Output the (X, Y) coordinate of the center of the cell containing the given text.  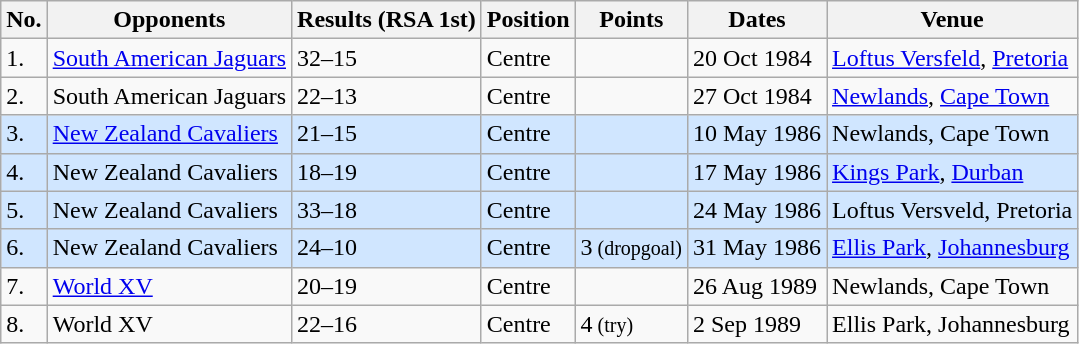
Points (631, 20)
Results (RSA 1st) (387, 20)
3 (dropgoal) (631, 248)
1. (24, 58)
7. (24, 286)
22–13 (387, 96)
4. (24, 172)
4 (try) (631, 324)
8. (24, 324)
Dates (756, 20)
20–19 (387, 286)
5. (24, 210)
24 May 1986 (756, 210)
Opponents (169, 20)
20 Oct 1984 (756, 58)
17 May 1986 (756, 172)
21–15 (387, 134)
22–16 (387, 324)
27 Oct 1984 (756, 96)
2. (24, 96)
3. (24, 134)
10 May 1986 (756, 134)
26 Aug 1989 (756, 286)
Kings Park, Durban (952, 172)
Venue (952, 20)
Loftus Versfeld, Pretoria (952, 58)
2 Sep 1989 (756, 324)
Loftus Versveld, Pretoria (952, 210)
No. (24, 20)
33–18 (387, 210)
32–15 (387, 58)
Position (528, 20)
31 May 1986 (756, 248)
18–19 (387, 172)
24–10 (387, 248)
6. (24, 248)
